Locate the cell with the specified text and output its [x, y] center coordinate. 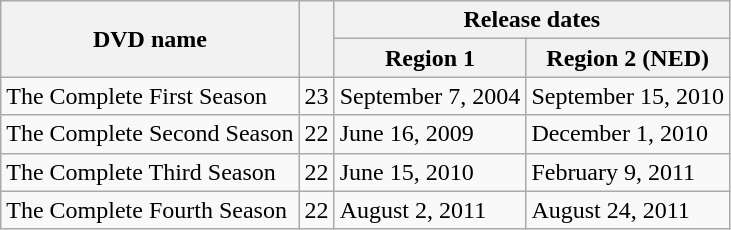
The Complete Third Season [150, 172]
December 1, 2010 [628, 134]
Region 2 (NED) [628, 58]
Release dates [532, 20]
June 16, 2009 [430, 134]
September 7, 2004 [430, 96]
DVD name [150, 39]
August 24, 2011 [628, 210]
September 15, 2010 [628, 96]
The Complete Fourth Season [150, 210]
August 2, 2011 [430, 210]
June 15, 2010 [430, 172]
Region 1 [430, 58]
23 [316, 96]
February 9, 2011 [628, 172]
The Complete Second Season [150, 134]
The Complete First Season [150, 96]
